Scan for the cell matching the given text and deliver its [x, y] coordinate at center. 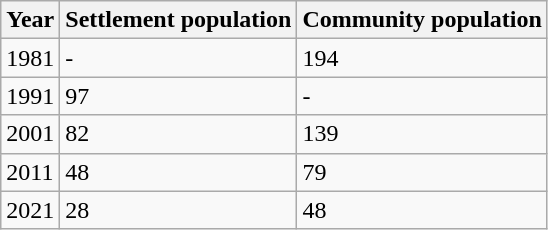
Settlement population [178, 20]
97 [178, 96]
2021 [30, 210]
1991 [30, 96]
82 [178, 134]
2011 [30, 172]
2001 [30, 134]
79 [422, 172]
Year [30, 20]
194 [422, 58]
Community population [422, 20]
28 [178, 210]
1981 [30, 58]
139 [422, 134]
